Output the [x, y] coordinate of the center of the cell containing the given text.  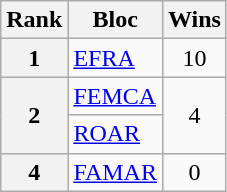
1 [34, 58]
Rank [34, 20]
ROAR [116, 134]
Bloc [116, 20]
10 [194, 58]
EFRA [116, 58]
FAMAR [116, 172]
FEMCA [116, 96]
2 [34, 115]
Wins [194, 20]
0 [194, 172]
